Find where the given text appears and provide that cell's center as (x, y) coordinate. 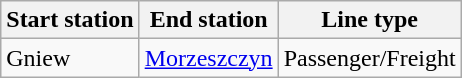
Line type (370, 20)
Passenger/Freight (370, 58)
End station (208, 20)
Gniew (70, 58)
Start station (70, 20)
Morzeszczyn (208, 58)
